Output the [X, Y] coordinate of the center of the cell containing the given text.  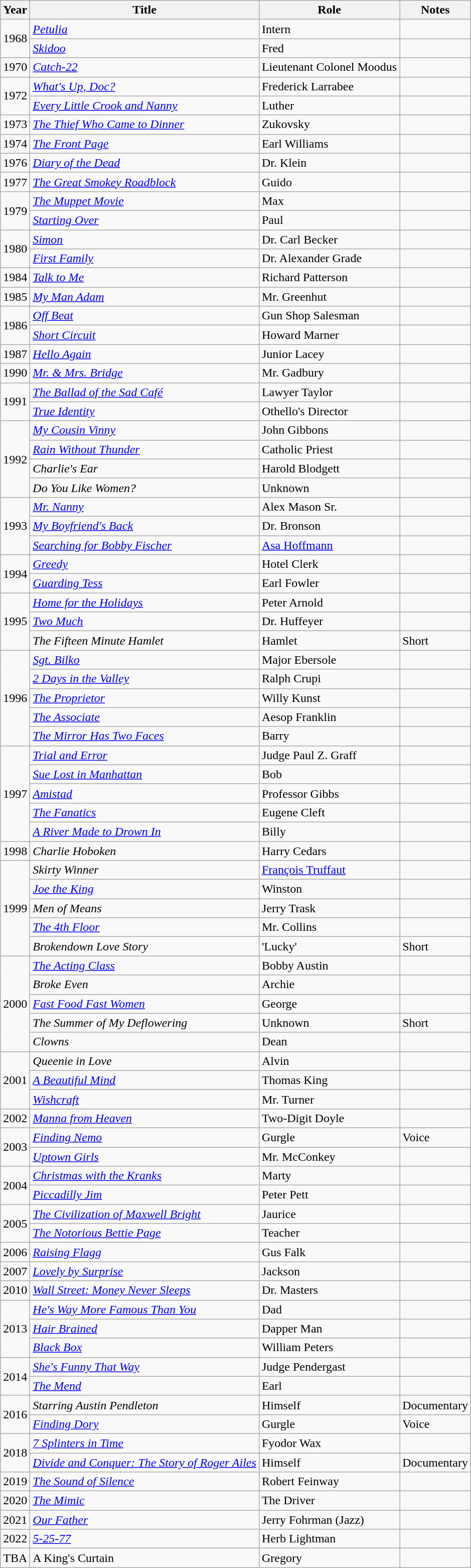
Marty [329, 1176]
Dr. Alexander Grade [329, 259]
1977 [15, 182]
Gregory [329, 1558]
Clowns [144, 1042]
The Fifteen Minute Hamlet [144, 641]
Jaurice [329, 1214]
Thomas King [329, 1080]
Judge Paul Z. Graff [329, 755]
1992 [15, 459]
1984 [15, 278]
Sue Lost in Manhattan [144, 774]
The 4th Floor [144, 927]
1980 [15, 249]
The Great Smokey Roadblock [144, 182]
1999 [15, 908]
My Man Adam [144, 297]
7 Splinters in Time [144, 1443]
Herb Lightman [329, 1539]
Billy [329, 831]
Hamlet [329, 641]
The Civilization of Maxwell Bright [144, 1214]
Piccadilly Jim [144, 1195]
Guido [329, 182]
2013 [15, 1329]
Simon [144, 239]
Dad [329, 1309]
Skirty Winner [144, 870]
He's Way More Famous Than You [144, 1309]
Dr. Huffeyer [329, 622]
Dr. Bronson [329, 526]
A King's Curtain [144, 1558]
1974 [15, 144]
The Acting Class [144, 966]
1968 [15, 39]
Brokendown Love Story [144, 946]
1995 [15, 622]
2004 [15, 1185]
Every Little Crook and Nanny [144, 105]
The Proprietor [144, 698]
Wishcraft [144, 1099]
Earl [329, 1386]
Archie [329, 985]
Eugene Cleft [329, 812]
Jackson [329, 1271]
Harold Blodgett [329, 468]
Dr. Klein [329, 163]
2006 [15, 1252]
She's Funny That Way [144, 1367]
Lovely by Surprise [144, 1271]
The Mimic [144, 1501]
2018 [15, 1453]
Aesop Franklin [329, 717]
The Associate [144, 717]
The Front Page [144, 144]
Jerry Fohrman (Jazz) [329, 1520]
Harry Cedars [329, 851]
1994 [15, 574]
Lawyer Taylor [329, 392]
Divide and Conquer: The Story of Roger Ailes [144, 1463]
1998 [15, 851]
Dean [329, 1042]
Teacher [329, 1233]
2002 [15, 1118]
True Identity [144, 411]
2014 [15, 1376]
Title [144, 10]
Professor Gibbs [329, 793]
Peter Arnold [329, 602]
Finding Nemo [144, 1137]
Catholic Priest [329, 449]
Sgt. Bilko [144, 660]
Gun Shop Salesman [329, 316]
5-25-77 [144, 1539]
What's Up, Doc? [144, 86]
Our Father [144, 1520]
Hotel Clerk [329, 564]
Charlie Hoboken [144, 851]
1991 [15, 402]
Hair Brained [144, 1329]
Rain Without Thunder [144, 449]
Skidoo [144, 48]
Raising Flagg [144, 1252]
2001 [15, 1080]
Men of Means [144, 908]
1997 [15, 793]
1987 [15, 354]
Luther [329, 105]
Othello's Director [329, 411]
Wall Street: Money Never Sleeps [144, 1290]
Asa Hoffmann [329, 545]
Robert Feinway [329, 1482]
2020 [15, 1501]
2003 [15, 1147]
Two Much [144, 622]
John Gibbons [329, 430]
The Thief Who Came to Dinner [144, 125]
TBA [15, 1558]
The Notorious Bettie Page [144, 1233]
George [329, 1004]
Notes [435, 10]
1986 [15, 325]
Lieutenant Colonel Moodus [329, 67]
Off Beat [144, 316]
2010 [15, 1290]
Richard Patterson [329, 278]
Home for the Holidays [144, 602]
The Driver [329, 1501]
Mr. Nanny [144, 507]
A Beautiful Mind [144, 1080]
The Sound of Silence [144, 1482]
1990 [15, 373]
Fast Food Fast Women [144, 1004]
Petulia [144, 29]
Hello Again [144, 354]
Manna from Heaven [144, 1118]
Fyodor Wax [329, 1443]
The Mirror Has Two Faces [144, 736]
Joe the King [144, 889]
1996 [15, 698]
Judge Pendergast [329, 1367]
My Boyfriend's Back [144, 526]
2019 [15, 1482]
Mr. McConkey [329, 1156]
Mr. Collins [329, 927]
2016 [15, 1414]
François Truffaut [329, 870]
2007 [15, 1271]
Mr. Turner [329, 1099]
Howard Marner [329, 335]
Paul [329, 220]
Short Circuit [144, 335]
A River Made to Drown In [144, 831]
The Mend [144, 1386]
1993 [15, 526]
Gus Falk [329, 1252]
'Lucky' [329, 946]
Mr. & Mrs. Bridge [144, 373]
Alvin [329, 1061]
Intern [329, 29]
Talk to Me [144, 278]
Zukovsky [329, 125]
Searching for Bobby Fischer [144, 545]
The Fanatics [144, 812]
Broke Even [144, 985]
Diary of the Dead [144, 163]
Trial and Error [144, 755]
1979 [15, 210]
1973 [15, 125]
Year [15, 10]
Charlie's Ear [144, 468]
2000 [15, 1004]
2021 [15, 1520]
Black Box [144, 1348]
The Summer of My Deflowering [144, 1023]
The Muppet Movie [144, 201]
Dapper Man [329, 1329]
Greedy [144, 564]
My Cousin Vinny [144, 430]
Earl Fowler [329, 583]
Uptown Girls [144, 1156]
Ralph Crupi [329, 679]
Jerry Trask [329, 908]
Mr. Gadbury [329, 373]
First Family [144, 259]
Dr. Carl Becker [329, 239]
Junior Lacey [329, 354]
Christmas with the Kranks [144, 1176]
Two-Digit Doyle [329, 1118]
Willy Kunst [329, 698]
Starring Austin Pendleton [144, 1405]
1970 [15, 67]
Starting Over [144, 220]
Bobby Austin [329, 966]
Major Ebersole [329, 660]
Alex Mason Sr. [329, 507]
Finding Dory [144, 1424]
Mr. Greenhut [329, 297]
2022 [15, 1539]
Catch-22 [144, 67]
Max [329, 201]
1985 [15, 297]
1976 [15, 163]
Role [329, 10]
Do You Like Women? [144, 488]
1972 [15, 96]
Fred [329, 48]
Bob [329, 774]
Queenie in Love [144, 1061]
2 Days in the Valley [144, 679]
Dr. Masters [329, 1290]
Guarding Tess [144, 583]
Peter Pett [329, 1195]
Amistad [144, 793]
Barry [329, 736]
Earl Williams [329, 144]
Frederick Larrabee [329, 86]
William Peters [329, 1348]
2005 [15, 1224]
The Ballad of the Sad Café [144, 392]
Winston [329, 889]
